Search for the cell housing the specified text and yield its (X, Y) center coordinate. 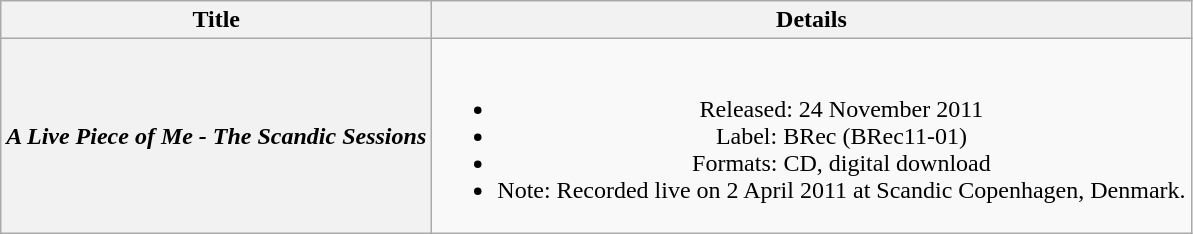
Released: 24 November 2011Label: BRec (BRec11-01)Formats: CD, digital downloadNote: Recorded live on 2 April 2011 at Scandic Copenhagen, Denmark. (812, 136)
Details (812, 20)
A Live Piece of Me - The Scandic Sessions (216, 136)
Title (216, 20)
